Search for the cell housing the specified text and yield its [X, Y] center coordinate. 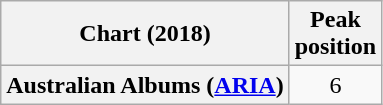
Chart (2018) [145, 34]
6 [335, 85]
Peakposition [335, 34]
Australian Albums (ARIA) [145, 85]
